Identify which cell holds the provided text, then report its [X, Y] central coordinate. 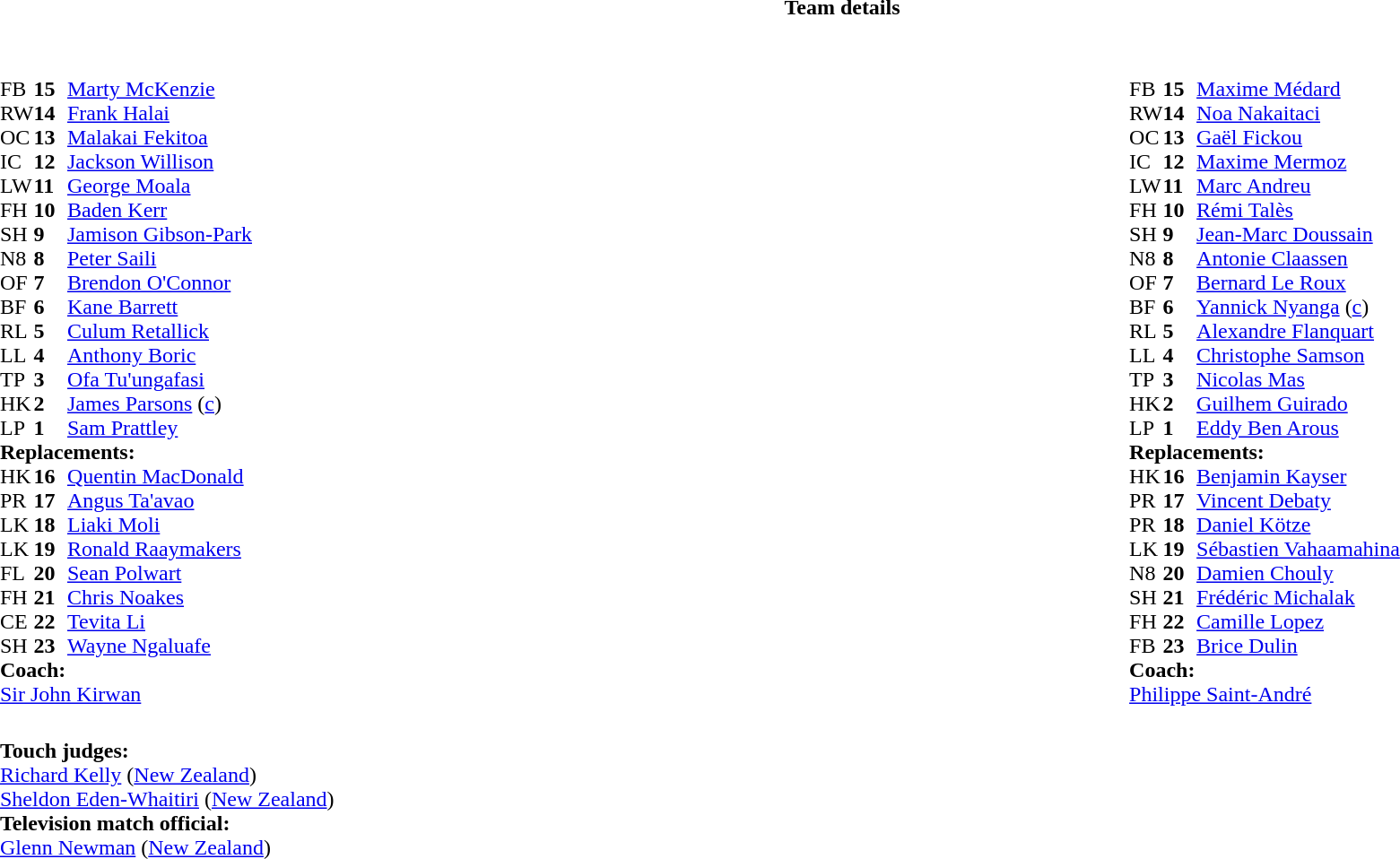
Peter Saili [160, 258]
Malakai Fekitoa [160, 138]
Vincent Debaty [1299, 500]
Damien Chouly [1299, 574]
Jamison Gibson-Park [160, 235]
Ronald Raaymakers [160, 549]
Marty McKenzie [160, 90]
Eddy Ben Arous [1299, 429]
FL [17, 574]
CE [17, 622]
James Parsons (c) [160, 403]
Marc Andreu [1299, 187]
Gaël Fickou [1299, 138]
Brice Dulin [1299, 646]
Jean-Marc Doussain [1299, 235]
Christophe Samson [1299, 355]
Alexandre Flanquart [1299, 332]
Nicolas Mas [1299, 380]
Noa Nakaitaci [1299, 113]
Tevita Li [160, 622]
Yannick Nyanga (c) [1299, 307]
Maxime Mermoz [1299, 161]
Frank Halai [160, 113]
Baden Kerr [160, 210]
Sébastien Vahaamahina [1299, 549]
Wayne Ngaluafe [160, 646]
Sir John Kirwan [126, 694]
Guilhem Guirado [1299, 403]
Bernard Le Roux [1299, 283]
Chris Noakes [160, 597]
Anthony Boric [160, 355]
Maxime Médard [1299, 90]
Antonie Claassen [1299, 258]
Liaki Moli [160, 525]
Brendon O'Connor [160, 283]
Benjamin Kayser [1299, 477]
Ofa Tu'ungafasi [160, 380]
Philippe Saint-André [1265, 694]
Frédéric Michalak [1299, 597]
Camille Lopez [1299, 622]
Quentin MacDonald [160, 477]
Daniel Kötze [1299, 525]
Jackson Willison [160, 161]
Kane Barrett [160, 307]
Sean Polwart [160, 574]
Sam Prattley [160, 429]
Rémi Talès [1299, 210]
George Moala [160, 187]
Culum Retallick [160, 332]
Angus Ta'avao [160, 500]
